Return the (X, Y) coordinate for the center point of the cell that contains the specified text.  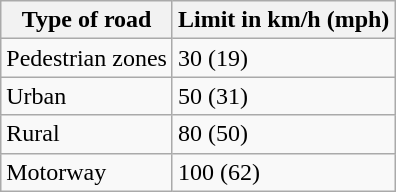
Motorway (87, 172)
Limit in km/h (mph) (283, 20)
80 (50) (283, 134)
30 (19) (283, 58)
Pedestrian zones (87, 58)
Type of road (87, 20)
Urban (87, 96)
Rural (87, 134)
100 (62) (283, 172)
50 (31) (283, 96)
